Pinpoint the cell where the given text exists, returning its [x, y] midpoint coordinate. 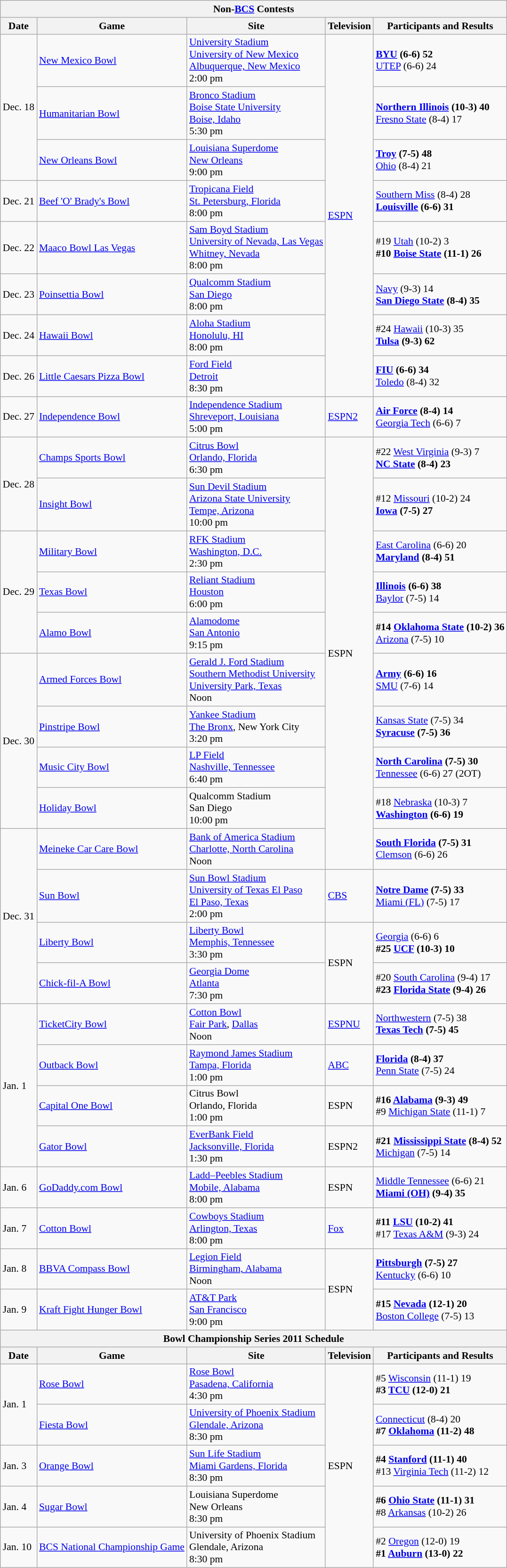
#6 Ohio State (11-1) 31 #8 Arkansas (10-2) 26 [440, 1506]
Orange Bowl [112, 1466]
Pinstripe Bowl [112, 726]
Liberty Bowl [112, 943]
Cotton BowlFair Park, DallasNoon [256, 1024]
Outback Bowl [112, 1065]
RFK StadiumWashington, D.C.2:30 pm [256, 551]
CBS [349, 896]
Capital One Bowl [112, 1106]
Citrus BowlOrlando, Florida1:00 pm [256, 1106]
Citrus BowlOrlando, Florida6:30 pm [256, 458]
Chick-fil-A Bowl [112, 983]
Notre Dame (7-5) 33 Miami (FL) (7-5) 17 [440, 896]
University StadiumUniversity of New MexicoAlbuquerque, New Mexico2:00 pm [256, 60]
Pittsburgh (7-5) 27 Kentucky (6-6) 10 [440, 1269]
Fox [349, 1228]
Qualcomm StadiumSan Diego8:00 pm [256, 295]
#16 Alabama (9-3) 49 #9 Michigan State (11-1) 7 [440, 1106]
AT&T ParkSan Francisco9:00 pm [256, 1310]
#15 Nevada (12-1) 20Boston College (7-5) 13 [440, 1310]
Dec. 18 [19, 107]
South Florida (7-5) 31 Clemson (6-6) 26 [440, 849]
#12 Missouri (10-2) 24Iowa (7-5) 27 [440, 504]
BBVA Compass Bowl [112, 1269]
Kraft Fight Hunger Bowl [112, 1310]
#2 Oregon (12-0) 19 #1 Auburn (13-0) 22 [440, 1548]
Troy (7-5) 48Ohio (8-4) 21 [440, 160]
Fiesta Bowl [112, 1425]
Middle Tennessee (6-6) 21 Miami (OH) (9-4) 35 [440, 1188]
Illinois (6-6) 38Baylor (7-5) 14 [440, 593]
Dec. 23 [19, 295]
GoDaddy.com Bowl [112, 1188]
Navy (9-3) 14San Diego State (8-4) 35 [440, 295]
#4 Stanford (11-1) 40 #13 Virginia Tech (11-2) 12 [440, 1466]
Sugar Bowl [112, 1506]
Independence Bowl [112, 417]
EverBank FieldJacksonville, Florida1:30 pm [256, 1146]
BYU (6-6) 52UTEP (6-6) 24 [440, 60]
Bronco StadiumBoise State UniversityBoise, Idaho5:30 pm [256, 114]
#21 Mississippi State (8-4) 52 Michigan (7-5) 14 [440, 1146]
Beef 'O' Brady's Bowl [112, 201]
Music City Bowl [112, 768]
FIU (6-6) 34Toledo (8-4) 32 [440, 376]
Jan. 10 [19, 1548]
Rose Bowl [112, 1384]
Ladd–Peebles StadiumMobile, Alabama8:00 pm [256, 1188]
Southern Miss (8-4) 28 Louisville (6-6) 31 [440, 201]
TicketCity Bowl [112, 1024]
Bowl Championship Series 2011 Schedule [254, 1339]
Cowboys StadiumArlington, Texas8:00 pm [256, 1228]
Louisiana SuperdomeNew Orleans9:00 pm [256, 160]
Insight Bowl [112, 504]
Dec. 24 [19, 335]
#18 Nebraska (10-3) 7 Washington (6-6) 19 [440, 808]
Armed Forces Bowl [112, 680]
Georgia DomeAtlanta7:30 pm [256, 983]
Jan. 8 [19, 1269]
Yankee StadiumThe Bronx, New York City3:20 pm [256, 726]
Independence StadiumShreveport, Louisiana5:00 pm [256, 417]
Dec. 28 [19, 484]
ABC [349, 1065]
#14 Oklahoma State (10-2) 36Arizona (7-5) 10 [440, 633]
Dec. 21 [19, 201]
Sam Boyd StadiumUniversity of Nevada, Las VegasWhitney, Nevada8:00 pm [256, 248]
Dec. 30 [19, 741]
Northern Illinois (10-3) 40Fresno State (8-4) 17 [440, 114]
Poinsettia Bowl [112, 295]
Qualcomm StadiumSan Diego10:00 pm [256, 808]
Jan. 9 [19, 1310]
#20 South Carolina (9-4) 17 #23 Florida State (9-4) 26 [440, 983]
Raymond James StadiumTampa, Florida1:00 pm [256, 1065]
Jan. 6 [19, 1188]
#11 LSU (10-2) 41#17 Texas A&M (9-3) 24 [440, 1228]
Rose BowlPasadena, California4:30 pm [256, 1384]
Connecticut (8-4) 20 #7 Oklahoma (11-2) 48 [440, 1425]
Florida (8-4) 37 Penn State (7-5) 24 [440, 1065]
ESPNU [349, 1024]
Sun Bowl [112, 896]
Maaco Bowl Las Vegas [112, 248]
Non-BCS Contests [254, 9]
Gerald J. Ford StadiumSouthern Methodist UniversityUniversity Park, TexasNoon [256, 680]
Air Force (8-4) 14Georgia Tech (6-6) 7 [440, 417]
Kansas State (7-5) 34 Syracuse (7-5) 36 [440, 726]
Ford FieldDetroit8:30 pm [256, 376]
Reliant StadiumHouston6:00 pm [256, 593]
Jan. 7 [19, 1228]
Little Caesars Pizza Bowl [112, 376]
Gator Bowl [112, 1146]
Sun Bowl StadiumUniversity of Texas El PasoEl Paso, Texas2:00 pm [256, 896]
North Carolina (7-5) 30 Tennessee (6-6) 27 (2OT) [440, 768]
East Carolina (6-6) 20Maryland (8-4) 51 [440, 551]
Louisiana SuperdomeNew Orleans8:30 pm [256, 1506]
Hawaii Bowl [112, 335]
Military Bowl [112, 551]
Cotton Bowl [112, 1228]
Dec. 31 [19, 916]
AlamodomeSan Antonio9:15 pm [256, 633]
New Mexico Bowl [112, 60]
Dec. 22 [19, 248]
#19 Utah (10-2) 3 #10 Boise State (11-1) 26 [440, 248]
Georgia (6-6) 6 #25 UCF (10-3) 10 [440, 943]
Jan. 4 [19, 1506]
Meineke Car Care Bowl [112, 849]
Jan. 3 [19, 1466]
Army (6-6) 16SMU (7-6) 14 [440, 680]
Dec. 27 [19, 417]
Texas Bowl [112, 593]
Holiday Bowl [112, 808]
#24 Hawaii (10-3) 35 Tulsa (9-3) 62 [440, 335]
Tropicana FieldSt. Petersburg, Florida8:00 pm [256, 201]
#5 Wisconsin (11-1) 19 #3 TCU (12-0) 21 [440, 1384]
Aloha StadiumHonolulu, HI8:00 pm [256, 335]
Northwestern (7-5) 38 Texas Tech (7-5) 45 [440, 1024]
Dec. 29 [19, 592]
Dec. 26 [19, 376]
Sun Life StadiumMiami Gardens, Florida8:30 pm [256, 1466]
New Orleans Bowl [112, 160]
Liberty BowlMemphis, Tennessee3:30 pm [256, 943]
Champs Sports Bowl [112, 458]
Legion FieldBirmingham, AlabamaNoon [256, 1269]
Alamo Bowl [112, 633]
Humanitarian Bowl [112, 114]
BCS National Championship Game [112, 1548]
Bank of America StadiumCharlotte, North CarolinaNoon [256, 849]
Sun Devil StadiumArizona State UniversityTempe, Arizona10:00 pm [256, 504]
LP FieldNashville, Tennessee6:40 pm [256, 768]
#22 West Virginia (9-3) 7NC State (8-4) 23 [440, 458]
